Search for the cell housing the specified text and yield its [X, Y] center coordinate. 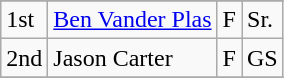
GS [263, 58]
2nd [24, 58]
Ben Vander Plas [132, 20]
Sr. [263, 20]
1st [24, 20]
Jason Carter [132, 58]
